Output the (x, y) coordinate of the center of the cell containing the given text.  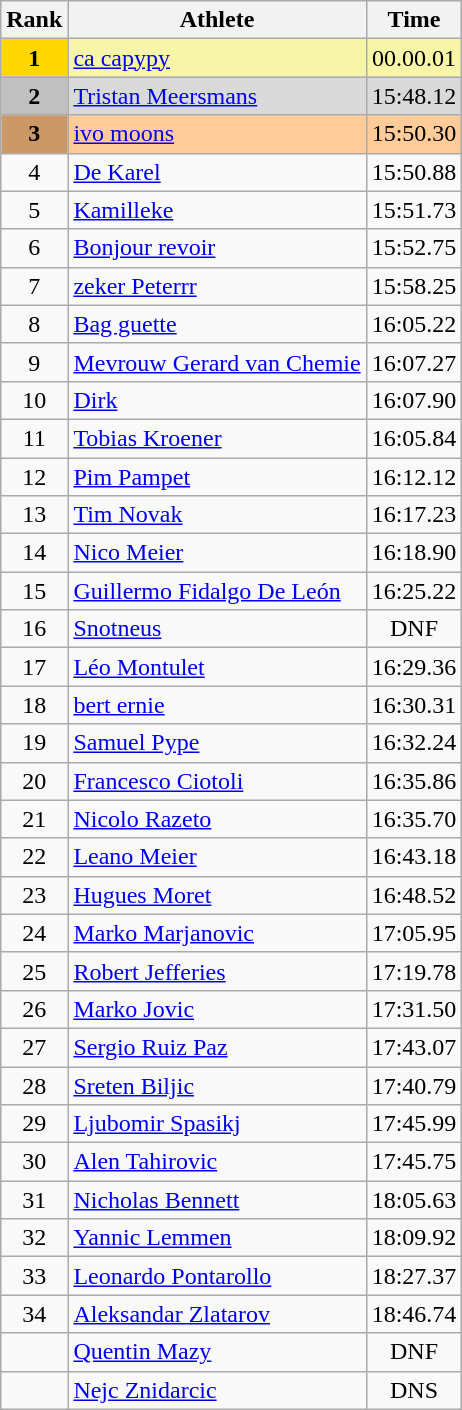
Francesco Ciotoli (217, 781)
26 (34, 1009)
17:40.79 (414, 1085)
24 (34, 933)
17:05.95 (414, 933)
Rank (34, 20)
Léo Montulet (217, 667)
16:35.70 (414, 819)
34 (34, 1314)
17:45.99 (414, 1124)
15 (34, 591)
16:25.22 (414, 591)
16:07.27 (414, 362)
17:45.75 (414, 1162)
De Karel (217, 172)
14 (34, 553)
10 (34, 400)
21 (34, 819)
15:52.75 (414, 248)
Leonardo Pontarollo (217, 1276)
ivo moons (217, 134)
Robert Jefferies (217, 971)
16:05.22 (414, 324)
16:17.23 (414, 515)
Nicolo Razeto (217, 819)
16:29.36 (414, 667)
16:32.24 (414, 743)
18 (34, 705)
17:19.78 (414, 971)
Tobias Kroener (217, 438)
3 (34, 134)
Samuel Pype (217, 743)
28 (34, 1085)
16:48.52 (414, 895)
DNS (414, 1390)
Pim Pampet (217, 477)
16:30.31 (414, 705)
Leano Meier (217, 857)
Sreten Biljic (217, 1085)
Mevrouw Gerard van Chemie (217, 362)
16:18.90 (414, 553)
4 (34, 172)
bert ernie (217, 705)
17:43.07 (414, 1047)
9 (34, 362)
17:31.50 (414, 1009)
Nejc Znidarcic (217, 1390)
Snotneus (217, 629)
Ljubomir Spasikj (217, 1124)
13 (34, 515)
Hugues Moret (217, 895)
15:51.73 (414, 210)
Athlete (217, 20)
16:07.90 (414, 400)
Time (414, 20)
20 (34, 781)
16 (34, 629)
18:27.37 (414, 1276)
15:58.25 (414, 286)
15:50.88 (414, 172)
29 (34, 1124)
15:50.30 (414, 134)
11 (34, 438)
33 (34, 1276)
18:05.63 (414, 1200)
18:46.74 (414, 1314)
00.00.01 (414, 58)
27 (34, 1047)
30 (34, 1162)
Bonjour revoir (217, 248)
Alen Tahirovic (217, 1162)
23 (34, 895)
Kamilleke (217, 210)
Marko Jovic (217, 1009)
16:35.86 (414, 781)
25 (34, 971)
32 (34, 1238)
16:05.84 (414, 438)
Aleksandar Zlatarov (217, 1314)
Yannic Lemmen (217, 1238)
Tim Novak (217, 515)
2 (34, 96)
1 (34, 58)
Nicholas Bennett (217, 1200)
7 (34, 286)
31 (34, 1200)
19 (34, 743)
Tristan Meersmans (217, 96)
22 (34, 857)
Marko Marjanovic (217, 933)
16:12.12 (414, 477)
17 (34, 667)
12 (34, 477)
Dirk (217, 400)
15:48.12 (414, 96)
18:09.92 (414, 1238)
Bag guette (217, 324)
Guillermo Fidalgo De León (217, 591)
Sergio Ruiz Paz (217, 1047)
8 (34, 324)
Quentin Mazy (217, 1352)
zeker Peterrr (217, 286)
5 (34, 210)
6 (34, 248)
16:43.18 (414, 857)
ca capypy (217, 58)
Nico Meier (217, 553)
